For the text-containing cell, return its midpoint in (x, y) coordinate format. 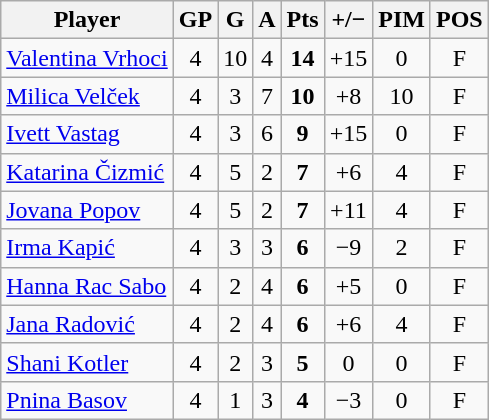
+/− (348, 20)
Ivett Vastag (87, 134)
POS (459, 20)
Shani Kotler (87, 362)
Pnina Basov (87, 400)
9 (302, 134)
+11 (348, 210)
Pts (302, 20)
Jana Radović (87, 324)
+5 (348, 286)
G (236, 20)
+8 (348, 96)
Irma Kapić (87, 248)
Valentina Vrhoci (87, 58)
PIM (402, 20)
Katarina Čizmić (87, 172)
Hanna Rac Sabo (87, 286)
14 (302, 58)
−9 (348, 248)
A (267, 20)
1 (236, 400)
Milica Velček (87, 96)
−3 (348, 400)
Player (87, 20)
GP (195, 20)
Jovana Popov (87, 210)
